Detect which cell encompasses the target text, then output its (x, y) center coordinate. 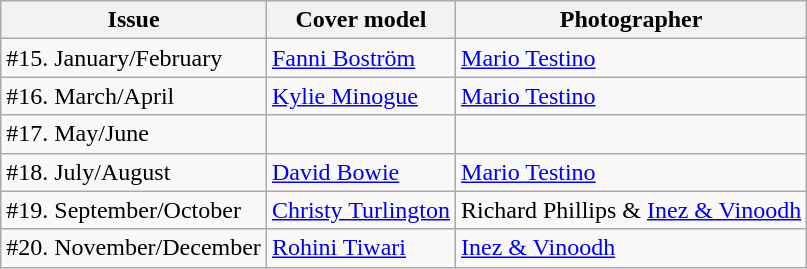
Issue (134, 20)
Christy Turlington (360, 210)
Fanni Boström (360, 58)
David Bowie (360, 172)
#20. November/December (134, 248)
Rohini Tiwari (360, 248)
#19. September/October (134, 210)
Photographer (632, 20)
#15. January/February (134, 58)
#17. May/June (134, 134)
#16. March/April (134, 96)
Inez & Vinoodh (632, 248)
Richard Phillips & Inez & Vinoodh (632, 210)
#18. July/August (134, 172)
Kylie Minogue (360, 96)
Cover model (360, 20)
